Search for the cell housing the specified text and yield its (x, y) center coordinate. 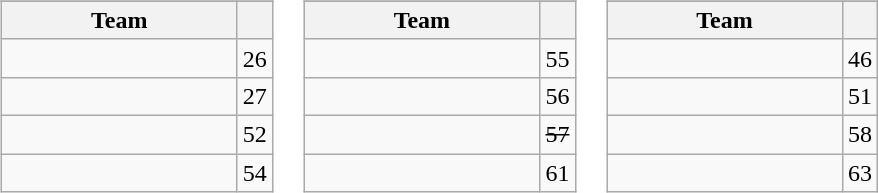
27 (254, 96)
51 (860, 96)
57 (558, 134)
54 (254, 173)
58 (860, 134)
56 (558, 96)
52 (254, 134)
26 (254, 58)
55 (558, 58)
61 (558, 173)
46 (860, 58)
63 (860, 173)
